Search for the cell housing the specified text and yield its (x, y) center coordinate. 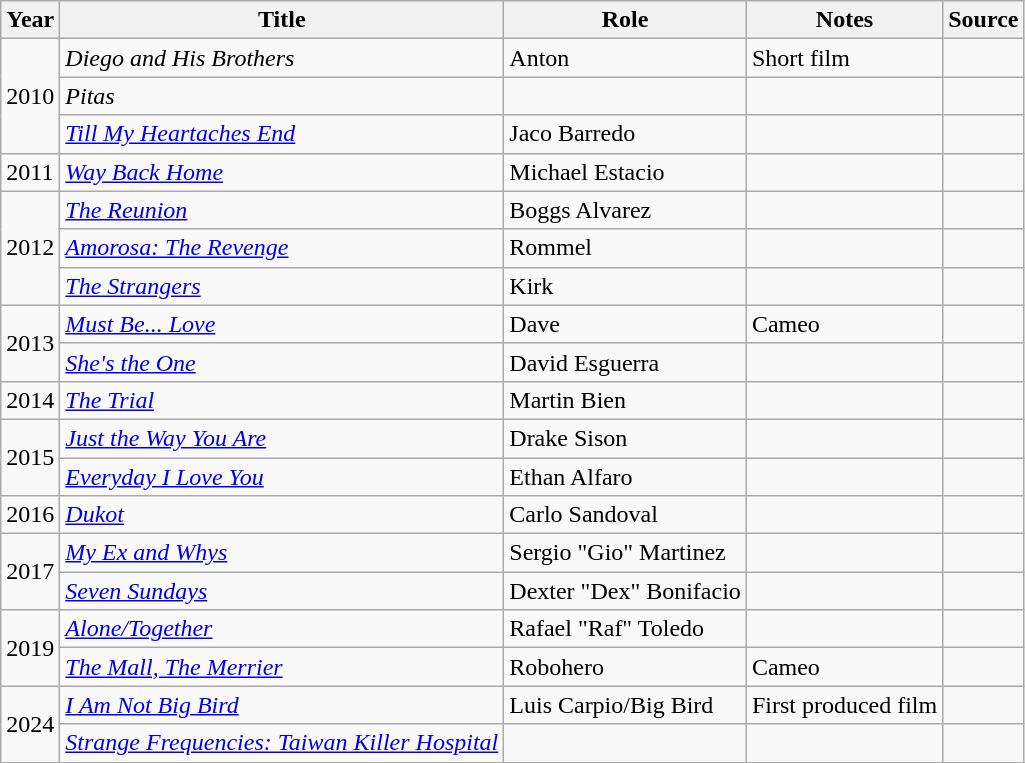
Role (626, 20)
Source (984, 20)
The Mall, The Merrier (282, 667)
Michael Estacio (626, 172)
Alone/Together (282, 629)
My Ex and Whys (282, 553)
Short film (844, 58)
Dexter "Dex" Bonifacio (626, 591)
Diego and His Brothers (282, 58)
The Trial (282, 400)
Kirk (626, 286)
Everyday I Love You (282, 477)
2011 (30, 172)
Must Be... Love (282, 324)
Rafael "Raf" Toledo (626, 629)
I Am Not Big Bird (282, 705)
Till My Heartaches End (282, 134)
Strange Frequencies: Taiwan Killer Hospital (282, 743)
Robohero (626, 667)
2010 (30, 96)
Drake Sison (626, 438)
Luis Carpio/Big Bird (626, 705)
2019 (30, 648)
Way Back Home (282, 172)
Boggs Alvarez (626, 210)
She's the One (282, 362)
Title (282, 20)
2013 (30, 343)
Rommel (626, 248)
2016 (30, 515)
Ethan Alfaro (626, 477)
2015 (30, 457)
2014 (30, 400)
Seven Sundays (282, 591)
First produced film (844, 705)
David Esguerra (626, 362)
Carlo Sandoval (626, 515)
Notes (844, 20)
Pitas (282, 96)
Just the Way You Are (282, 438)
The Reunion (282, 210)
2024 (30, 724)
Jaco Barredo (626, 134)
Year (30, 20)
Sergio "Gio" Martinez (626, 553)
The Strangers (282, 286)
2012 (30, 248)
Amorosa: The Revenge (282, 248)
Dukot (282, 515)
2017 (30, 572)
Anton (626, 58)
Dave (626, 324)
Martin Bien (626, 400)
